Locate the cell with the specified text and output its [X, Y] center coordinate. 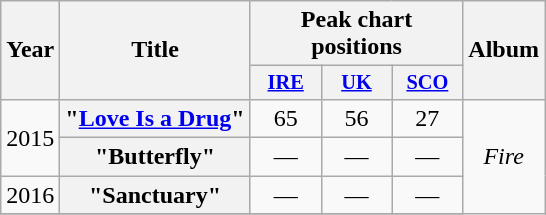
56 [356, 118]
UK [356, 83]
Peak chart positions [356, 34]
65 [286, 118]
Album [504, 50]
IRE [286, 83]
Fire [504, 156]
Year [30, 50]
"Butterfly" [155, 157]
27 [428, 118]
2015 [30, 137]
"Love Is a Drug" [155, 118]
"Sanctuary" [155, 195]
Title [155, 50]
SCO [428, 83]
2016 [30, 195]
